Extract the [x, y] coordinate from the center of the cell holding the provided text.  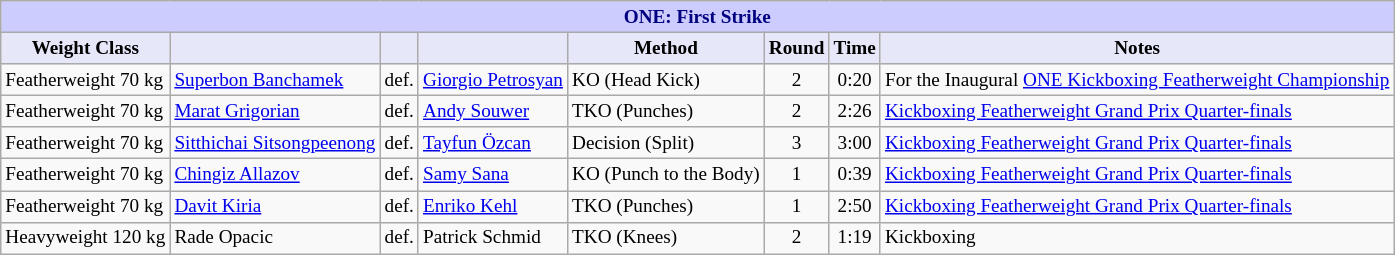
Enriko Kehl [492, 206]
Heavyweight 120 kg [86, 238]
Round [796, 48]
Andy Souwer [492, 111]
Marat Grigorian [275, 111]
Kickboxing [1136, 238]
0:20 [854, 80]
Tayfun Özcan [492, 143]
2:26 [854, 111]
Decision (Split) [666, 143]
Weight Class [86, 48]
For the Inaugural ONE Kickboxing Featherweight Championship [1136, 80]
2:50 [854, 206]
Davit Kiria [275, 206]
3:00 [854, 143]
0:39 [854, 175]
Samy Sana [492, 175]
Method [666, 48]
KO (Head Kick) [666, 80]
TKO (Knees) [666, 238]
Patrick Schmid [492, 238]
Time [854, 48]
Giorgio Petrosyan [492, 80]
ONE: First Strike [698, 17]
Chingiz Allazov [275, 175]
Superbon Banchamek [275, 80]
KO (Punch to the Body) [666, 175]
Rade Opacic [275, 238]
Notes [1136, 48]
3 [796, 143]
Sitthichai Sitsongpeenong [275, 143]
1:19 [854, 238]
